Capture the cell that displays the provided text and extract its (x, y) central coordinate. 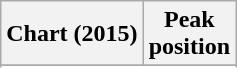
Peakposition (189, 34)
Chart (2015) (72, 34)
